Return the [X, Y] coordinate for the center point of the cell that contains the specified text.  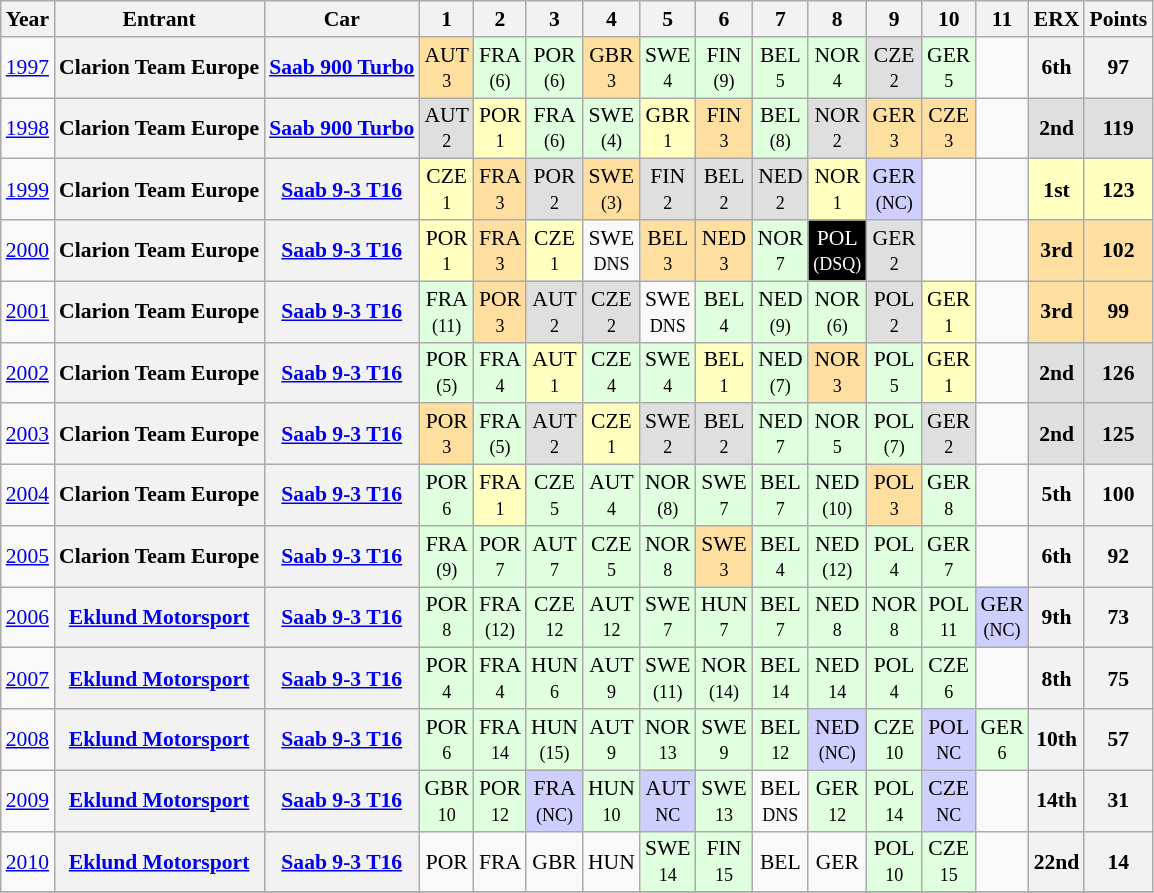
POLNC [948, 740]
102 [1118, 250]
POR [446, 862]
SWE(11) [668, 678]
2006 [28, 618]
5 [668, 19]
FRA(9) [446, 556]
FIN(9) [724, 68]
POR(5) [446, 372]
GER5 [948, 68]
GER12 [837, 800]
2010 [28, 862]
Year [28, 19]
NED2 [780, 190]
97 [1118, 68]
1 [446, 19]
BEL14 [780, 678]
2009 [28, 800]
CZENC [948, 800]
22nd [1057, 862]
10th [1057, 740]
11 [1002, 19]
CZE10 [894, 740]
119 [1118, 128]
3 [554, 19]
POL(7) [894, 434]
2008 [28, 740]
2001 [28, 312]
NOR7 [780, 250]
10 [948, 19]
HUN6 [554, 678]
POL10 [894, 862]
1998 [28, 128]
POL14 [894, 800]
126 [1118, 372]
CZE15 [948, 862]
1999 [28, 190]
GER7 [948, 556]
SWE13 [724, 800]
GBR10 [446, 800]
AUT12 [612, 618]
NED7 [780, 434]
HUN [612, 862]
NOR(6) [837, 312]
2007 [28, 678]
FRA [500, 862]
100 [1118, 496]
NOR2 [837, 128]
NED8 [837, 618]
4 [612, 19]
SWE14 [668, 862]
FRA1 [500, 496]
5th [1057, 496]
2002 [28, 372]
HUN10 [612, 800]
BEL [780, 862]
92 [1118, 556]
Car [342, 19]
NED(9) [780, 312]
NOR13 [668, 740]
AUTNC [668, 800]
NED(7) [780, 372]
SWE2 [668, 434]
99 [1118, 312]
SWE9 [724, 740]
14th [1057, 800]
BELDNS [780, 800]
FRA(12) [500, 618]
1997 [28, 68]
POR2 [554, 190]
14 [1118, 862]
CZE6 [948, 678]
8th [1057, 678]
NOR3 [837, 372]
AUT3 [446, 68]
AUT1 [554, 372]
NED(12) [837, 556]
FIN2 [668, 190]
2003 [28, 434]
BEL5 [780, 68]
POL3 [894, 496]
FRA(5) [500, 434]
NED3 [724, 250]
2005 [28, 556]
2004 [28, 496]
POR7 [500, 556]
POL11 [948, 618]
POL(DSQ) [837, 250]
POR12 [500, 800]
GER [837, 862]
123 [1118, 190]
CZE12 [554, 618]
GER8 [948, 496]
AUT7 [554, 556]
Entrant [159, 19]
2 [500, 19]
POL2 [894, 312]
57 [1118, 740]
GBR3 [612, 68]
GER3 [894, 128]
125 [1118, 434]
GER6 [1002, 740]
7 [780, 19]
NOR4 [837, 68]
9th [1057, 618]
BEL(8) [780, 128]
BEL1 [724, 372]
2000 [28, 250]
AUT4 [612, 496]
POL5 [894, 372]
NOR1 [837, 190]
CZE4 [612, 372]
CZE3 [948, 128]
NOR(14) [724, 678]
HUN(15) [554, 740]
Points [1118, 19]
SWE(4) [612, 128]
6 [724, 19]
HUN7 [724, 618]
POR8 [446, 618]
FIN15 [724, 862]
73 [1118, 618]
FRA(NC) [554, 800]
8 [837, 19]
FRA(11) [446, 312]
FIN3 [724, 128]
NED14 [837, 678]
1st [1057, 190]
SWE(3) [612, 190]
GBR1 [668, 128]
SWE3 [724, 556]
FRA14 [500, 740]
9 [894, 19]
NED(10) [837, 496]
31 [1118, 800]
GBR [554, 862]
BEL12 [780, 740]
POR(6) [554, 68]
ERX [1057, 19]
NED(NC) [837, 740]
NOR(8) [668, 496]
NOR5 [837, 434]
BEL3 [668, 250]
75 [1118, 678]
POR4 [446, 678]
